For the text-containing cell, return its midpoint in [x, y] coordinate format. 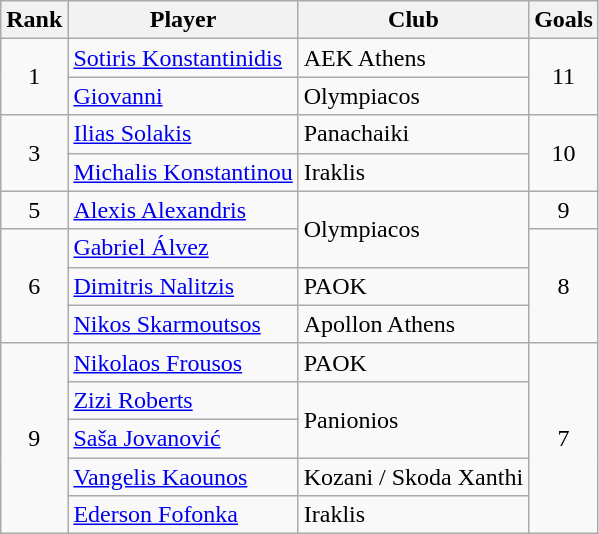
AEK Athens [413, 58]
Nikolaos Frousos [183, 362]
Ederson Fofonka [183, 515]
7 [564, 438]
Sotiris Konstantinidis [183, 58]
Club [413, 20]
Player [183, 20]
Ilias Solakis [183, 134]
5 [34, 210]
10 [564, 153]
Zizi Roberts [183, 400]
Giovanni [183, 96]
11 [564, 77]
Vangelis Kaounos [183, 477]
8 [564, 286]
Apollon Athens [413, 324]
Alexis Alexandris [183, 210]
Dimitris Nalitzis [183, 286]
Michalis Konstantinou [183, 172]
Rank [34, 20]
Kozani / Skoda Xanthi [413, 477]
Saša Jovanović [183, 438]
3 [34, 153]
Goals [564, 20]
6 [34, 286]
Panachaiki [413, 134]
Gabriel Álvez [183, 248]
Nikos Skarmoutsos [183, 324]
Panionios [413, 419]
1 [34, 77]
